Pinpoint the cell where the given text exists, returning its (X, Y) midpoint coordinate. 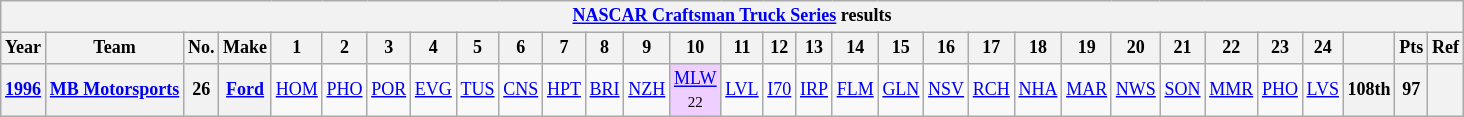
26 (202, 90)
97 (1412, 90)
MMR (1232, 90)
7 (564, 48)
NWS (1136, 90)
Make (246, 48)
Ford (246, 90)
2 (344, 48)
6 (521, 48)
19 (1087, 48)
LVL (742, 90)
22 (1232, 48)
Ref (1446, 48)
IRP (814, 90)
NASCAR Craftsman Truck Series results (732, 16)
FLM (855, 90)
10 (696, 48)
NZH (647, 90)
13 (814, 48)
20 (1136, 48)
5 (478, 48)
16 (946, 48)
CNS (521, 90)
HOM (296, 90)
23 (1280, 48)
NHA (1038, 90)
LVS (1322, 90)
MLW22 (696, 90)
1996 (24, 90)
HPT (564, 90)
BRI (604, 90)
POR (389, 90)
4 (434, 48)
No. (202, 48)
108th (1369, 90)
1 (296, 48)
SON (1182, 90)
17 (991, 48)
9 (647, 48)
RCH (991, 90)
24 (1322, 48)
11 (742, 48)
14 (855, 48)
Pts (1412, 48)
MB Motorsports (114, 90)
Team (114, 48)
I70 (780, 90)
21 (1182, 48)
NSV (946, 90)
18 (1038, 48)
EVG (434, 90)
12 (780, 48)
MAR (1087, 90)
TUS (478, 90)
GLN (901, 90)
3 (389, 48)
8 (604, 48)
Year (24, 48)
15 (901, 48)
